Find where the given text appears and provide that cell's center as (X, Y) coordinate. 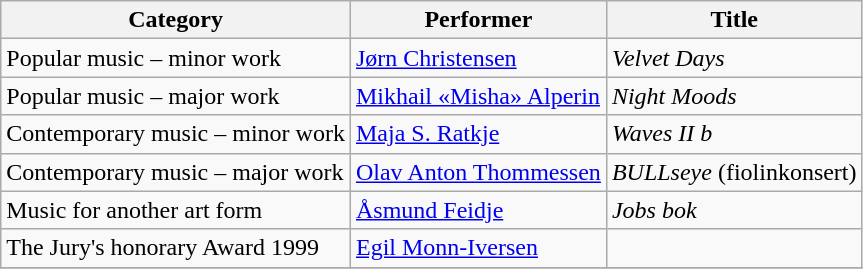
The Jury's honorary Award 1999 (176, 248)
Popular music – minor work (176, 58)
Egil Monn-Iversen (478, 248)
Jobs bok (734, 210)
Popular music – major work (176, 96)
Olav Anton Thommessen (478, 172)
Maja S. Ratkje (478, 134)
Title (734, 20)
Music for another art form (176, 210)
Contemporary music – major work (176, 172)
Category (176, 20)
BULLseye (fiolinkonsert) (734, 172)
Åsmund Feidje (478, 210)
Performer (478, 20)
Velvet Days (734, 58)
Night Moods (734, 96)
Jørn Christensen (478, 58)
Contemporary music – minor work (176, 134)
Mikhail «Misha» Alperin (478, 96)
Waves II b (734, 134)
